Scan for the cell matching the given text and deliver its [x, y] coordinate at center. 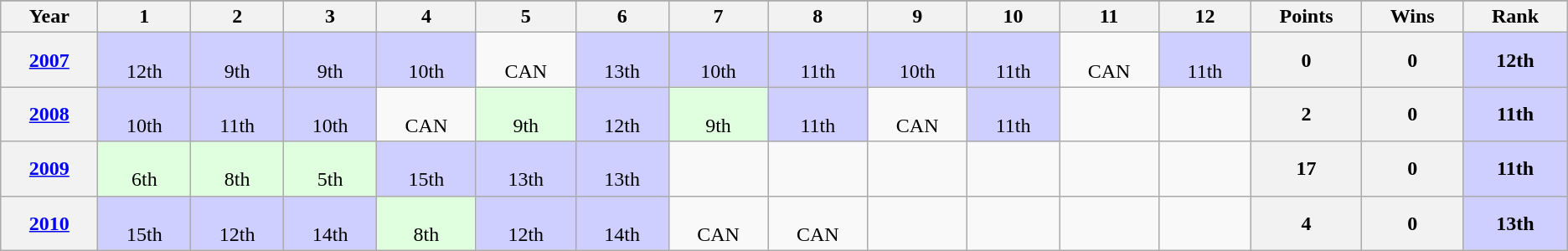
2009 [49, 169]
2007 [49, 60]
8 [818, 17]
Wins [1412, 17]
6th [144, 169]
Year [49, 17]
2010 [49, 223]
6 [622, 17]
Rank [1516, 17]
7 [719, 17]
10 [1014, 17]
12 [1204, 17]
17 [1306, 169]
1 [144, 17]
5 [526, 17]
3 [330, 17]
2008 [49, 114]
Points [1306, 17]
11 [1109, 17]
9 [918, 17]
5th [330, 169]
